Output the [x, y] coordinate of the center of the cell containing the given text.  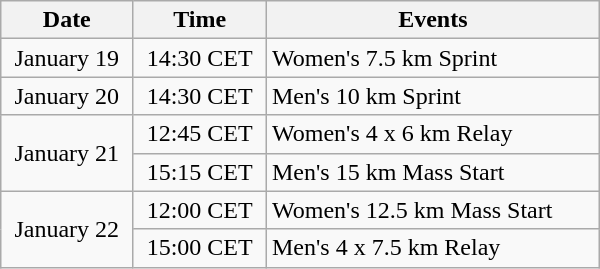
Women's 12.5 km Mass Start [432, 210]
12:00 CET [200, 210]
January 19 [67, 58]
January 21 [67, 153]
Men's 15 km Mass Start [432, 172]
Men's 4 x 7.5 km Relay [432, 248]
January 22 [67, 229]
Events [432, 20]
15:15 CET [200, 172]
Men's 10 km Sprint [432, 96]
Women's 4 x 6 km Relay [432, 134]
Women's 7.5 km Sprint [432, 58]
Date [67, 20]
January 20 [67, 96]
12:45 CET [200, 134]
15:00 CET [200, 248]
Time [200, 20]
